Search for the cell housing the specified text and yield its (X, Y) center coordinate. 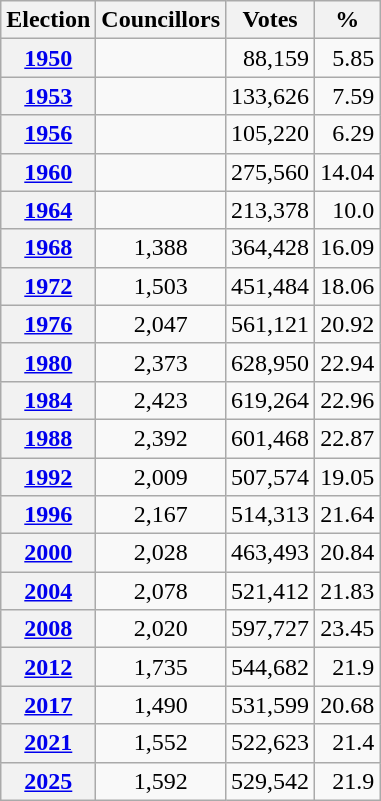
1968 (48, 248)
1956 (48, 134)
2012 (48, 667)
2,009 (161, 477)
1950 (48, 58)
2000 (48, 553)
2004 (48, 591)
1972 (48, 286)
1,592 (161, 781)
21.83 (348, 591)
Election (48, 20)
561,121 (270, 324)
22.96 (348, 400)
1976 (48, 324)
21.64 (348, 515)
22.87 (348, 438)
% (348, 20)
628,950 (270, 362)
Councillors (161, 20)
2,167 (161, 515)
2,028 (161, 553)
6.29 (348, 134)
2,423 (161, 400)
2025 (48, 781)
23.45 (348, 629)
1992 (48, 477)
2,392 (161, 438)
2017 (48, 705)
1,735 (161, 667)
20.68 (348, 705)
451,484 (270, 286)
5.85 (348, 58)
1964 (48, 210)
18.06 (348, 286)
2,020 (161, 629)
19.05 (348, 477)
7.59 (348, 96)
529,542 (270, 781)
133,626 (270, 96)
601,468 (270, 438)
544,682 (270, 667)
1,490 (161, 705)
21.4 (348, 743)
2,373 (161, 362)
10.0 (348, 210)
619,264 (270, 400)
2,078 (161, 591)
531,599 (270, 705)
2,047 (161, 324)
514,313 (270, 515)
16.09 (348, 248)
522,623 (270, 743)
1984 (48, 400)
1,552 (161, 743)
2021 (48, 743)
507,574 (270, 477)
463,493 (270, 553)
364,428 (270, 248)
597,727 (270, 629)
1996 (48, 515)
1,503 (161, 286)
14.04 (348, 172)
88,159 (270, 58)
275,560 (270, 172)
1980 (48, 362)
22.94 (348, 362)
521,412 (270, 591)
2008 (48, 629)
1960 (48, 172)
213,378 (270, 210)
1,388 (161, 248)
1988 (48, 438)
20.84 (348, 553)
105,220 (270, 134)
20.92 (348, 324)
1953 (48, 96)
Votes (270, 20)
